Identify which cell holds the provided text, then report its [X, Y] central coordinate. 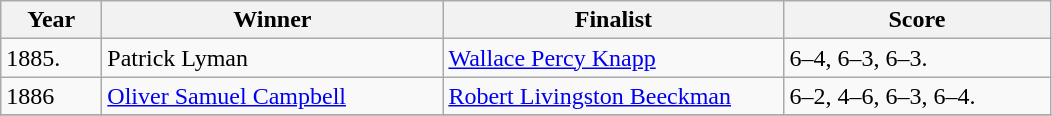
Patrick Lyman [272, 58]
Year [52, 20]
1885. [52, 58]
6–4, 6–3, 6–3. [917, 58]
Winner [272, 20]
Robert Livingston Beeckman [614, 96]
6–2, 4–6, 6–3, 6–4. [917, 96]
Wallace Percy Knapp [614, 58]
Finalist [614, 20]
1886 [52, 96]
Score [917, 20]
Oliver Samuel Campbell [272, 96]
